Output the (x, y) coordinate of the center of the cell containing the given text.  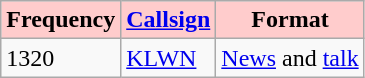
1320 (61, 58)
Callsign (168, 20)
News and talk (290, 58)
KLWN (168, 58)
Format (290, 20)
Frequency (61, 20)
